Identify which cell holds the provided text, then report its (x, y) central coordinate. 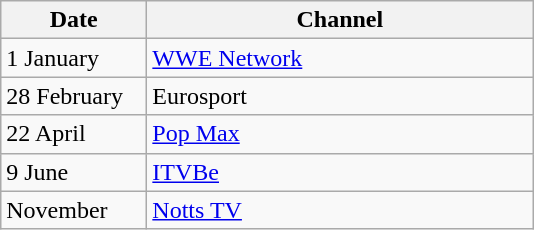
November (74, 210)
1 January (74, 58)
Channel (340, 20)
ITVBe (340, 172)
22 April (74, 134)
9 June (74, 172)
Eurosport (340, 96)
Date (74, 20)
28 February (74, 96)
WWE Network (340, 58)
Notts TV (340, 210)
Pop Max (340, 134)
